Capture the cell that displays the provided text and extract its [x, y] central coordinate. 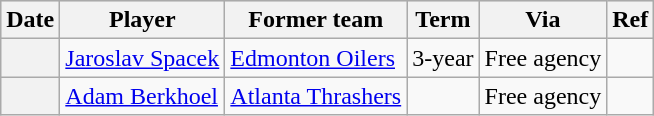
Ref [630, 20]
Jaroslav Spacek [142, 58]
Date [30, 20]
3-year [443, 58]
Edmonton Oilers [316, 58]
Term [443, 20]
Adam Berkhoel [142, 96]
Player [142, 20]
Via [543, 20]
Former team [316, 20]
Atlanta Thrashers [316, 96]
